Detect which cell encompasses the target text, then output its [x, y] center coordinate. 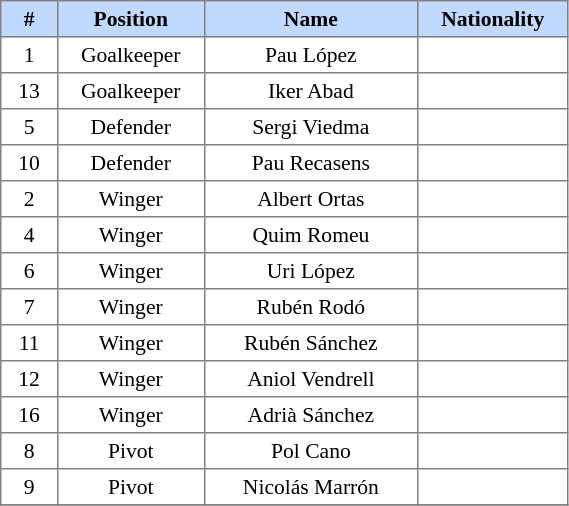
Adrià Sánchez [310, 415]
6 [30, 271]
11 [30, 343]
7 [30, 307]
Nicolás Marrón [310, 487]
16 [30, 415]
Aniol Vendrell [310, 379]
10 [30, 163]
Pau Recasens [310, 163]
8 [30, 451]
Albert Ortas [310, 199]
Name [310, 19]
5 [30, 127]
1 [30, 55]
9 [30, 487]
12 [30, 379]
Nationality [493, 19]
Pol Cano [310, 451]
Quim Romeu [310, 235]
Rubén Rodó [310, 307]
Rubén Sánchez [310, 343]
Position [130, 19]
13 [30, 91]
4 [30, 235]
Sergi Viedma [310, 127]
# [30, 19]
Pau López [310, 55]
Iker Abad [310, 91]
Uri López [310, 271]
2 [30, 199]
